Extract the (x, y) coordinate from the center of the cell holding the provided text.  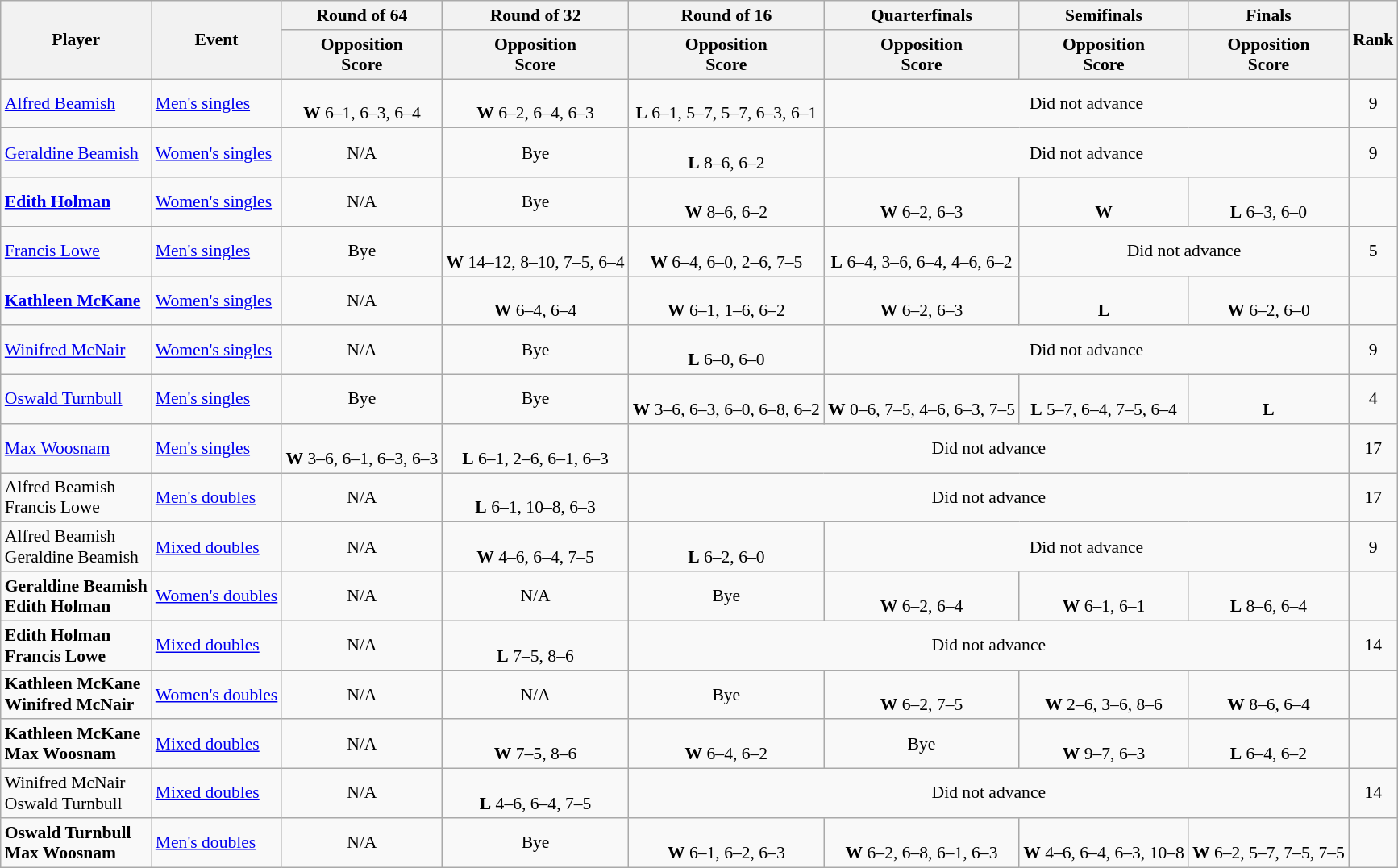
W 6–4, 6–2 (726, 745)
Geraldine Beamish Edith Holman (76, 596)
W 6–1, 6–2, 6–3 (726, 843)
W 6–4, 6–4 (535, 300)
Rank (1374, 40)
W 2–6, 3–6, 8–6 (1104, 695)
5 (1374, 251)
L 6–4, 3–6, 6–4, 4–6, 6–2 (922, 251)
L 8–6, 6–2 (726, 153)
4 (1374, 400)
L 4–6, 6–4, 7–5 (535, 793)
L 6–1, 2–6, 6–1, 6–3 (535, 448)
W 0–6, 7–5, 4–6, 6–3, 7–5 (922, 400)
L 5–7, 6–4, 7–5, 6–4 (1104, 400)
Winifred McNair Oswald Turnbull (76, 793)
W (1104, 201)
W 6–2, 6–4 (922, 596)
Quarterfinals (922, 15)
W 9–7, 6–3 (1104, 745)
L 6–1, 10–8, 6–3 (535, 498)
Winifred McNair (76, 350)
L 6–2, 6–0 (726, 546)
W 6–1, 6–1 (1104, 596)
Kathleen McKane Max Woosnam (76, 745)
W 6–1, 1–6, 6–2 (726, 300)
W 6–4, 6–0, 2–6, 7–5 (726, 251)
W 6–2, 6–8, 6–1, 6–3 (922, 843)
Edith Holman Francis Lowe (76, 645)
W 4–6, 6–4, 7–5 (535, 546)
W 6–1, 6–3, 6–4 (361, 103)
Alfred Beamish Francis Lowe (76, 498)
W 6–2, 5–7, 7–5, 7–5 (1269, 843)
W 8–6, 6–4 (1269, 695)
W 4–6, 6–4, 6–3, 10–8 (1104, 843)
Oswald Turnbull (76, 400)
L 6–1, 5–7, 5–7, 6–3, 6–1 (726, 103)
Semifinals (1104, 15)
Edith Holman (76, 201)
W 3–6, 6–1, 6–3, 6–3 (361, 448)
W 6–2, 6–0 (1269, 300)
W 7–5, 8–6 (535, 745)
L 7–5, 8–6 (535, 645)
Round of 64 (361, 15)
W 6–2, 6–4, 6–3 (535, 103)
Kathleen McKane Winifred McNair (76, 695)
Round of 16 (726, 15)
Kathleen McKane (76, 300)
Event (217, 40)
Alfred Beamish (76, 103)
W 3–6, 6–3, 6–0, 6–8, 6–2 (726, 400)
Geraldine Beamish (76, 153)
L 8–6, 6–4 (1269, 596)
Max Woosnam (76, 448)
Finals (1269, 15)
Alfred Beamish Geraldine Beamish (76, 546)
Player (76, 40)
W 8–6, 6–2 (726, 201)
L 6–0, 6–0 (726, 350)
W 6–2, 7–5 (922, 695)
Oswald Turnbull Max Woosnam (76, 843)
L 6–3, 6–0 (1269, 201)
W 14–12, 8–10, 7–5, 6–4 (535, 251)
Francis Lowe (76, 251)
Round of 32 (535, 15)
L 6–4, 6–2 (1269, 745)
